Identify which cell holds the provided text, then report its [X, Y] central coordinate. 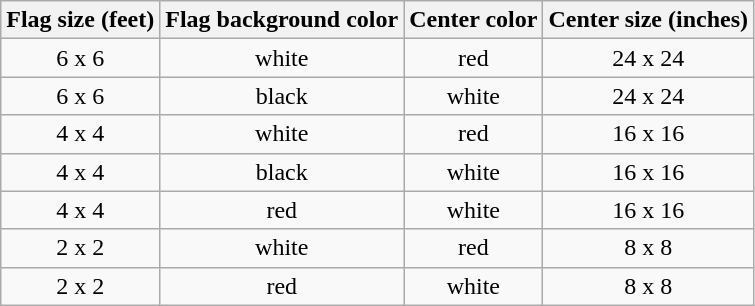
Flag background color [282, 20]
Center size (inches) [648, 20]
Flag size (feet) [80, 20]
Center color [474, 20]
